Search for the cell housing the specified text and yield its (X, Y) center coordinate. 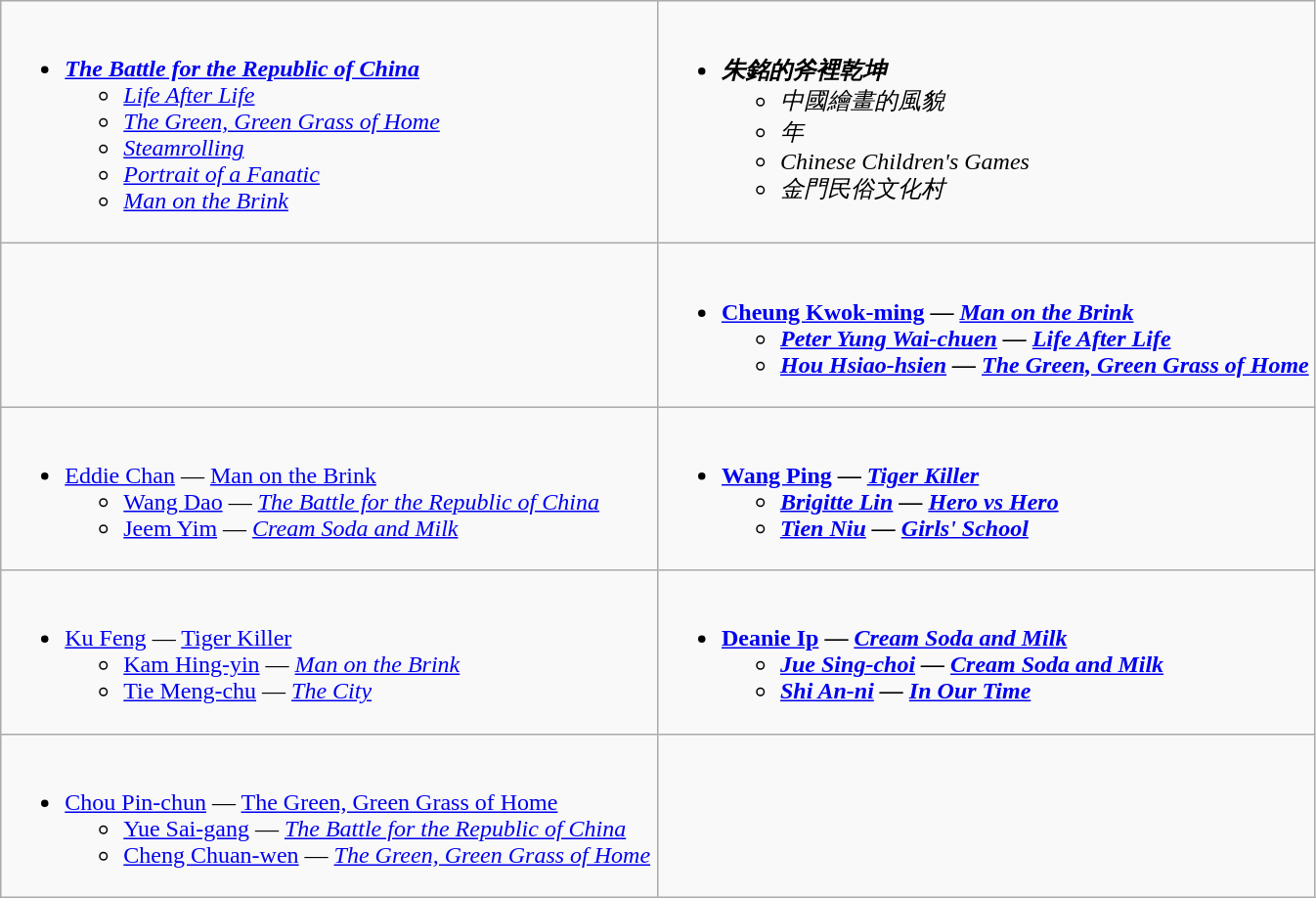
Cheung Kwok-ming — Man on the BrinkPeter Yung Wai-chuen — Life After LifeHou Hsiao-hsien — The Green, Green Grass of Home (986, 325)
Chou Pin-chun — The Green, Green Grass of HomeYue Sai-gang — The Battle for the Republic of ChinaCheng Chuan-wen — The Green, Green Grass of Home (329, 816)
The Battle for the Republic of ChinaLife After LifeThe Green, Green Grass of HomeSteamrollingPortrait of a FanaticMan on the Brink (329, 122)
Wang Ping — Tiger KillerBrigitte Lin — Hero vs HeroTien Niu — Girls' School (986, 489)
Ku Feng — Tiger KillerKam Hing-yin — Man on the BrinkTie Meng-chu — The City (329, 651)
朱銘的斧裡乾坤中國繪畫的風貌年Chinese Children's Games金門民俗文化村 (986, 122)
Deanie Ip — Cream Soda and MilkJue Sing-choi — Cream Soda and MilkShi An-ni — In Our Time (986, 651)
Eddie Chan — Man on the BrinkWang Dao — The Battle for the Republic of ChinaJeem Yim — Cream Soda and Milk (329, 489)
